Find where the given text appears and provide that cell's center as [X, Y] coordinate. 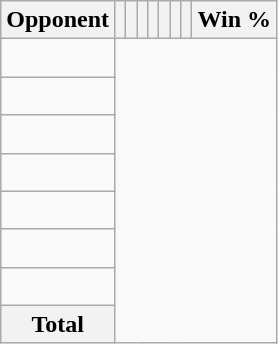
Opponent [58, 20]
Total [58, 324]
Win % [234, 20]
